Search for the cell housing the specified text and yield its (x, y) center coordinate. 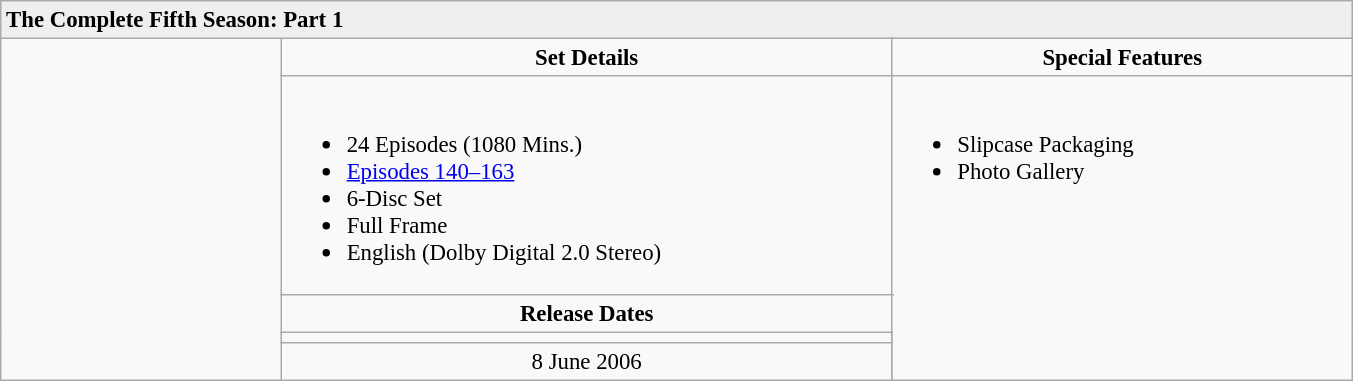
Special Features (1122, 58)
Set Details (586, 58)
The Complete Fifth Season: Part 1 (677, 20)
24 Episodes (1080 Mins.)Episodes 140–1636-Disc SetFull FrameEnglish (Dolby Digital 2.0 Stereo) (586, 185)
Slipcase PackagingPhoto Gallery (1122, 228)
Release Dates (586, 313)
8 June 2006 (586, 361)
